For the text-containing cell, return its midpoint in (X, Y) coordinate format. 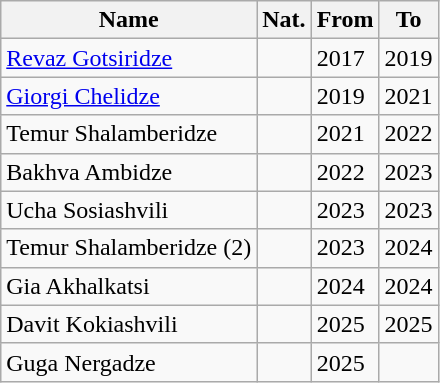
Temur Shalamberidze (2) (129, 248)
From (345, 20)
2017 (345, 58)
Name (129, 20)
Ucha Sosiashvili (129, 210)
Temur Shalamberidze (129, 134)
To (408, 20)
Revaz Gotsiridze (129, 58)
Guga Nergadze (129, 362)
Giorgi Chelidze (129, 96)
Bakhva Ambidze (129, 172)
Gia Akhalkatsi (129, 286)
Nat. (284, 20)
Davit Kokiashvili (129, 324)
